Extract the [x, y] coordinate from the center of the cell holding the provided text.  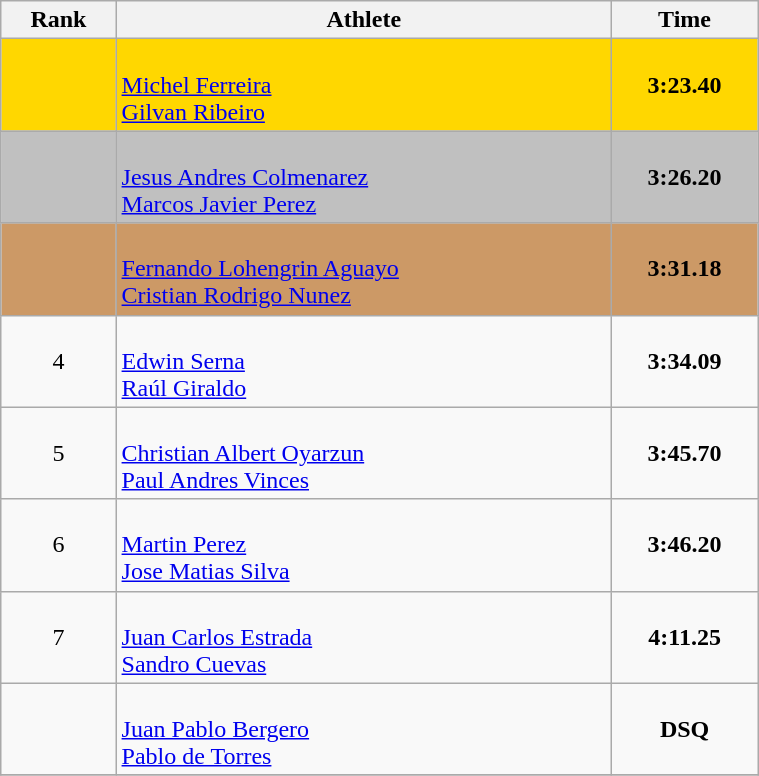
3:31.18 [684, 269]
3:34.09 [684, 361]
Christian Albert OyarzunPaul Andres Vinces [364, 453]
3:45.70 [684, 453]
Juan Carlos EstradaSandro Cuevas [364, 637]
3:23.40 [684, 85]
DSQ [684, 729]
4:11.25 [684, 637]
3:46.20 [684, 545]
5 [58, 453]
Athlete [364, 20]
3:26.20 [684, 177]
Juan Pablo BergeroPablo de Torres [364, 729]
Time [684, 20]
7 [58, 637]
Michel FerreiraGilvan Ribeiro [364, 85]
Fernando Lohengrin AguayoCristian Rodrigo Nunez [364, 269]
4 [58, 361]
Martin PerezJose Matias Silva [364, 545]
Rank [58, 20]
Jesus Andres ColmenarezMarcos Javier Perez [364, 177]
Edwin SernaRaúl Giraldo [364, 361]
6 [58, 545]
